For the text-containing cell, return its midpoint in [X, Y] coordinate format. 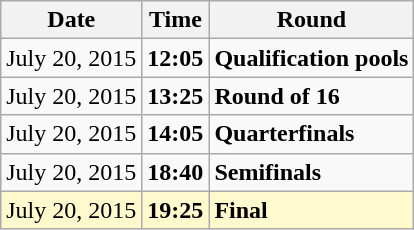
Final [312, 210]
12:05 [176, 58]
Quarterfinals [312, 134]
Round of 16 [312, 96]
13:25 [176, 96]
Time [176, 20]
19:25 [176, 210]
14:05 [176, 134]
18:40 [176, 172]
Qualification pools [312, 58]
Date [72, 20]
Semifinals [312, 172]
Round [312, 20]
